Return [X, Y] of the center of cell containing provided text 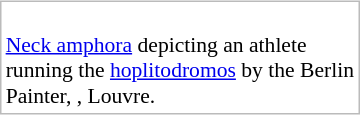
Neck amphora depicting an athleterunning the hoplitodromos by the BerlinPainter, , Louvre. [180, 58]
